Search for the cell housing the specified text and yield its (x, y) center coordinate. 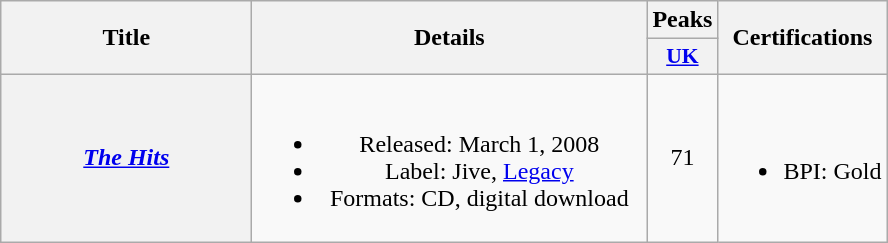
Peaks (682, 20)
Details (450, 38)
The Hits (126, 158)
UK (682, 57)
Released: March 1, 2008Label: Jive, LegacyFormats: CD, digital download (450, 158)
Certifications (802, 38)
Title (126, 38)
BPI: Gold (802, 158)
71 (682, 158)
